Determine the [X, Y] coordinate at the center of the cell enclosing the given text.  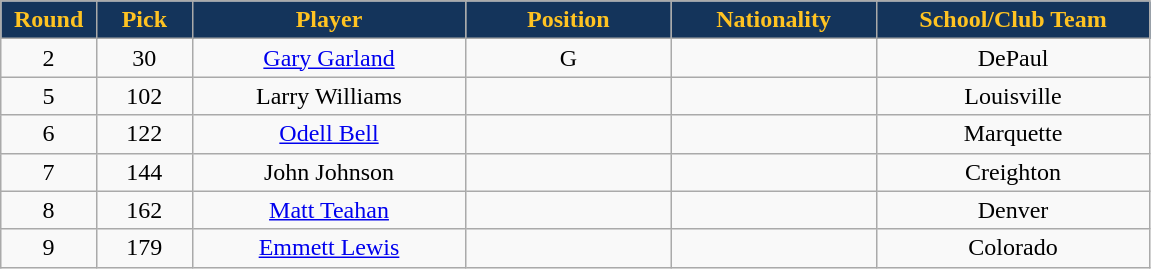
School/Club Team [1013, 20]
Marquette [1013, 134]
Gary Garland [329, 58]
Colorado [1013, 248]
122 [144, 134]
Larry Williams [329, 96]
2 [49, 58]
6 [49, 134]
Emmett Lewis [329, 248]
162 [144, 210]
Louisville [1013, 96]
Odell Bell [329, 134]
144 [144, 172]
9 [49, 248]
Position [568, 20]
Pick [144, 20]
John Johnson [329, 172]
Nationality [774, 20]
Denver [1013, 210]
Creighton [1013, 172]
5 [49, 96]
Player [329, 20]
Round [49, 20]
7 [49, 172]
179 [144, 248]
DePaul [1013, 58]
30 [144, 58]
Matt Teahan [329, 210]
8 [49, 210]
102 [144, 96]
G [568, 58]
